Detect which cell encompasses the target text, then output its [X, Y] center coordinate. 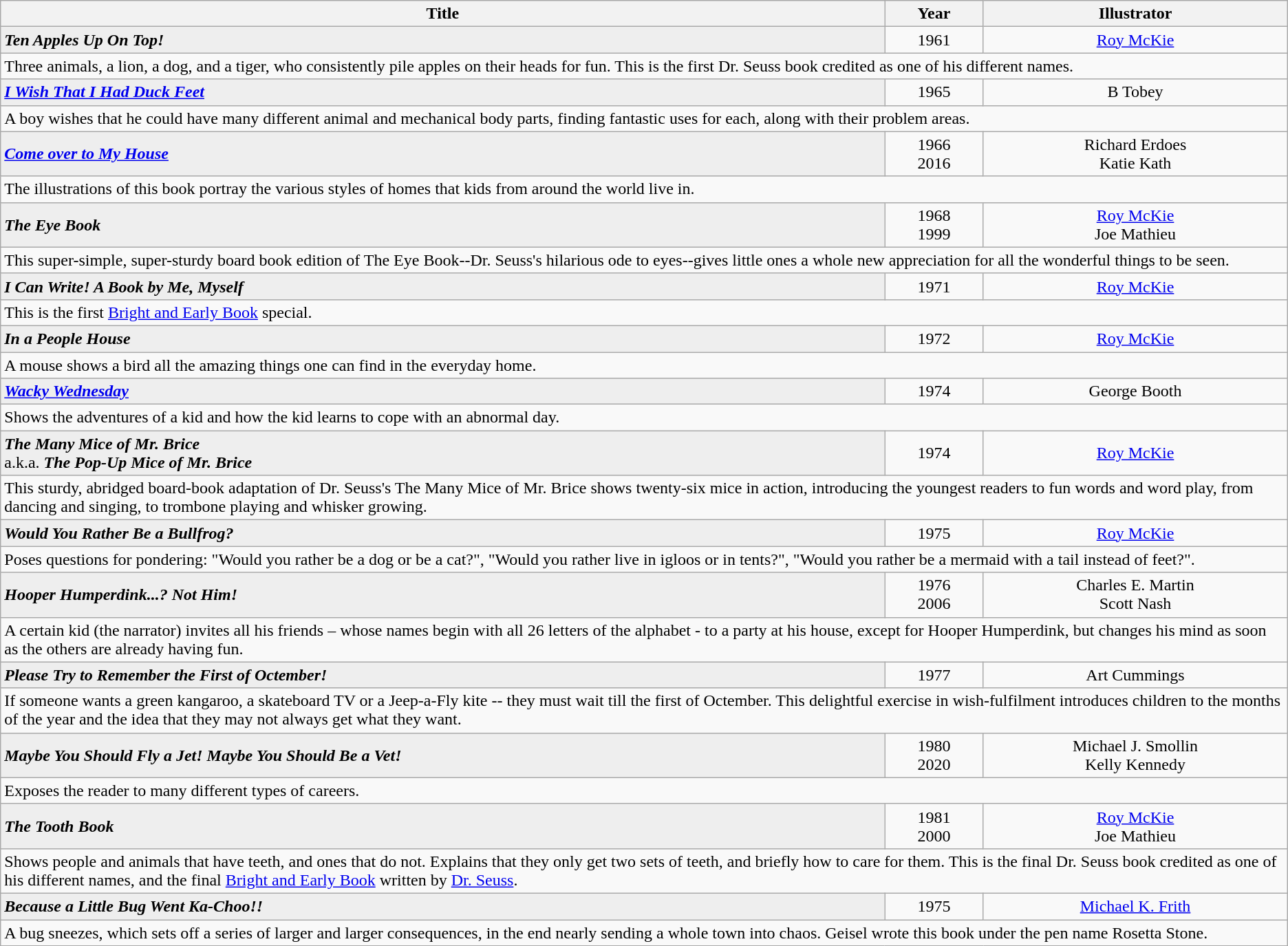
In a People House [443, 338]
Year [934, 14]
Wacky Wednesday [443, 391]
The Many Mice of Mr. Bricea.k.a. The Pop-Up Mice of Mr. Brice [443, 453]
Art Cummings [1135, 675]
Maybe You Should Fly a Jet! Maybe You Should Be a Vet! [443, 755]
Richard ErdoesKatie Kath [1135, 154]
Shows the adventures of a kid and how the kid learns to cope with an abnormal day. [644, 418]
The Eye Book [443, 224]
I Can Write! A Book by Me, Myself [443, 286]
1965 [934, 92]
A boy wishes that he could have many different animal and mechanical body parts, finding fantastic uses for each, along with their problem areas. [644, 118]
George Booth [1135, 391]
1977 [934, 675]
Charles E. MartinScott Nash [1135, 594]
Because a Little Bug Went Ka-Choo!! [443, 906]
19662016 [934, 154]
19802020 [934, 755]
A mouse shows a bird all the amazing things one can find in the everyday home. [644, 365]
Illustrator [1135, 14]
1972 [934, 338]
Michael J. SmollinKelly Kennedy [1135, 755]
The Tooth Book [443, 826]
Ten Apples Up On Top! [443, 40]
I Wish That I Had Duck Feet [443, 92]
B Tobey [1135, 92]
1971 [934, 286]
Come over to My House [443, 154]
19762006 [934, 594]
Michael K. Frith [1135, 906]
Please Try to Remember the First of Octember! [443, 675]
Exposes the reader to many different types of careers. [644, 791]
19812000 [934, 826]
19681999 [934, 224]
The illustrations of this book portray the various styles of homes that kids from around the world live in. [644, 189]
Would You Rather Be a Bullfrog? [443, 533]
Hooper Humperdink...? Not Him! [443, 594]
This is the first Bright and Early Book special. [644, 312]
1961 [934, 40]
Title [443, 14]
